Extract the (x, y) coordinate from the center of the cell holding the provided text.  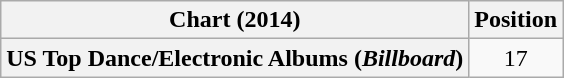
Chart (2014) (235, 20)
US Top Dance/Electronic Albums (Billboard) (235, 58)
17 (516, 58)
Position (516, 20)
